Output the (X, Y) coordinate of the center of the cell containing the given text.  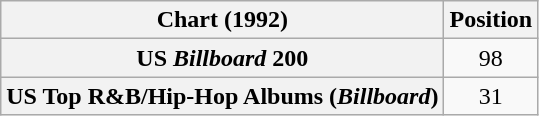
98 (491, 58)
Position (491, 20)
US Billboard 200 (222, 58)
US Top R&B/Hip-Hop Albums (Billboard) (222, 96)
Chart (1992) (222, 20)
31 (491, 96)
